Locate the cell with the specified text and output its [X, Y] center coordinate. 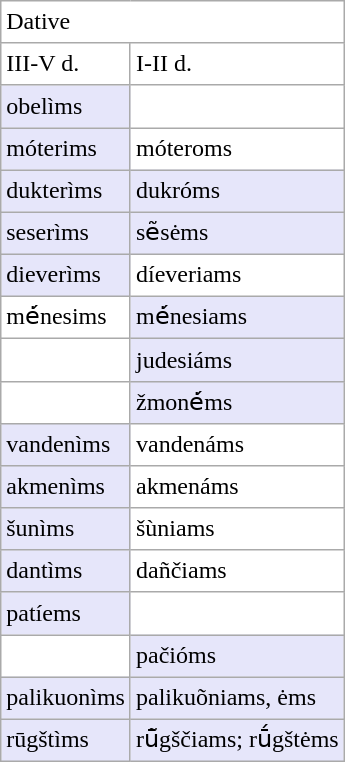
seserìms [66, 233]
dukterìms [66, 191]
vandenìms [66, 444]
dantìms [66, 571]
Dative [172, 22]
patíems [66, 613]
dukróms [237, 191]
díeveriams [237, 275]
rū̃gščiams; rū́gštėms [237, 740]
dieverìms [66, 275]
šùniams [237, 529]
judesiáms [237, 360]
šunìms [66, 529]
mė́nesims [66, 318]
palikuonìms [66, 698]
móterims [66, 149]
I-II d. [237, 64]
móteroms [237, 149]
palikuõniams, ėms [237, 698]
rūgštìms [66, 740]
obelìms [66, 106]
žmonė́ms [237, 402]
pačióms [237, 656]
akmenìms [66, 487]
vandenáms [237, 444]
III-V d. [66, 64]
akmenáms [237, 487]
dañčiams [237, 571]
sẽsėms [237, 233]
mė́nesiams [237, 318]
